Return [X, Y] of the center of cell containing provided text 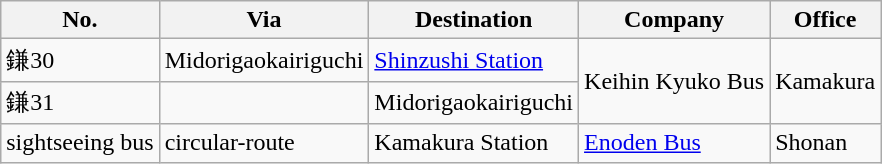
Company [674, 20]
Shonan [826, 143]
sightseeing bus [80, 143]
No. [80, 20]
鎌31 [80, 102]
Kamakura Station [474, 143]
circular-route [264, 143]
Enoden Bus [674, 143]
Keihin Kyuko Bus [674, 82]
Office [826, 20]
Kamakura [826, 82]
Destination [474, 20]
Shinzushi Station [474, 60]
鎌30 [80, 60]
Via [264, 20]
